Find where the given text appears and provide that cell's center as [x, y] coordinate. 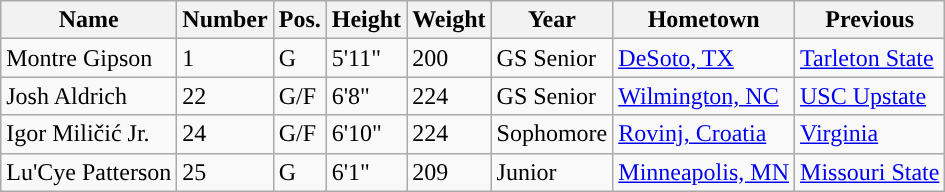
Virginia [870, 134]
Hometown [704, 20]
Number [225, 20]
Josh Aldrich [89, 96]
5'11" [366, 58]
Year [552, 20]
6'1" [366, 172]
25 [225, 172]
Tarleton State [870, 58]
1 [225, 58]
Name [89, 20]
22 [225, 96]
Igor Miličić Jr. [89, 134]
Pos. [300, 20]
200 [449, 58]
6'8" [366, 96]
Weight [449, 20]
6'10" [366, 134]
Minneapolis, MN [704, 172]
Lu'Cye Patterson [89, 172]
DeSoto, TX [704, 58]
Sophomore [552, 134]
Height [366, 20]
209 [449, 172]
USC Upstate [870, 96]
Previous [870, 20]
Rovinj, Croatia [704, 134]
Wilmington, NC [704, 96]
Missouri State [870, 172]
Montre Gipson [89, 58]
Junior [552, 172]
24 [225, 134]
